Find where the given text appears and provide that cell's center as (X, Y) coordinate. 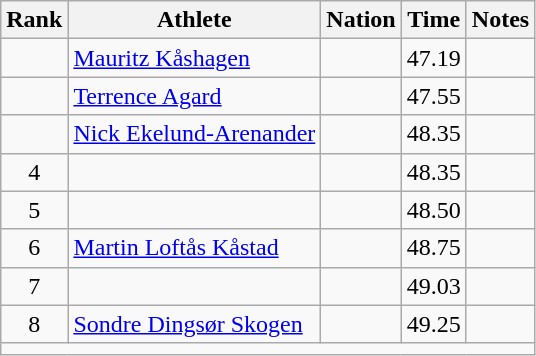
Martin Loftås Kåstad (194, 248)
4 (34, 172)
Time (434, 20)
47.19 (434, 58)
Athlete (194, 20)
Sondre Dingsør Skogen (194, 324)
Nation (361, 20)
Terrence Agard (194, 96)
6 (34, 248)
Rank (34, 20)
49.25 (434, 324)
8 (34, 324)
49.03 (434, 286)
5 (34, 210)
Notes (500, 20)
48.50 (434, 210)
47.55 (434, 96)
Mauritz Kåshagen (194, 58)
7 (34, 286)
Nick Ekelund-Arenander (194, 134)
48.75 (434, 248)
